Determine the (X, Y) coordinate at the center of the cell enclosing the given text.  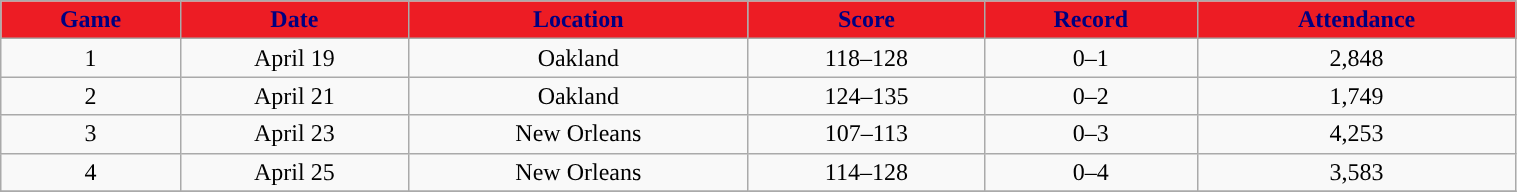
Record (1090, 20)
Date (294, 20)
April 19 (294, 58)
1 (91, 58)
1,749 (1356, 96)
124–135 (866, 96)
Attendance (1356, 20)
April 23 (294, 134)
Game (91, 20)
107–113 (866, 134)
0–4 (1090, 172)
118–128 (866, 58)
Score (866, 20)
0–1 (1090, 58)
0–2 (1090, 96)
4 (91, 172)
4,253 (1356, 134)
Location (578, 20)
3 (91, 134)
2,848 (1356, 58)
April 21 (294, 96)
0–3 (1090, 134)
April 25 (294, 172)
2 (91, 96)
114–128 (866, 172)
3,583 (1356, 172)
